Capture the cell that displays the provided text and extract its [X, Y] central coordinate. 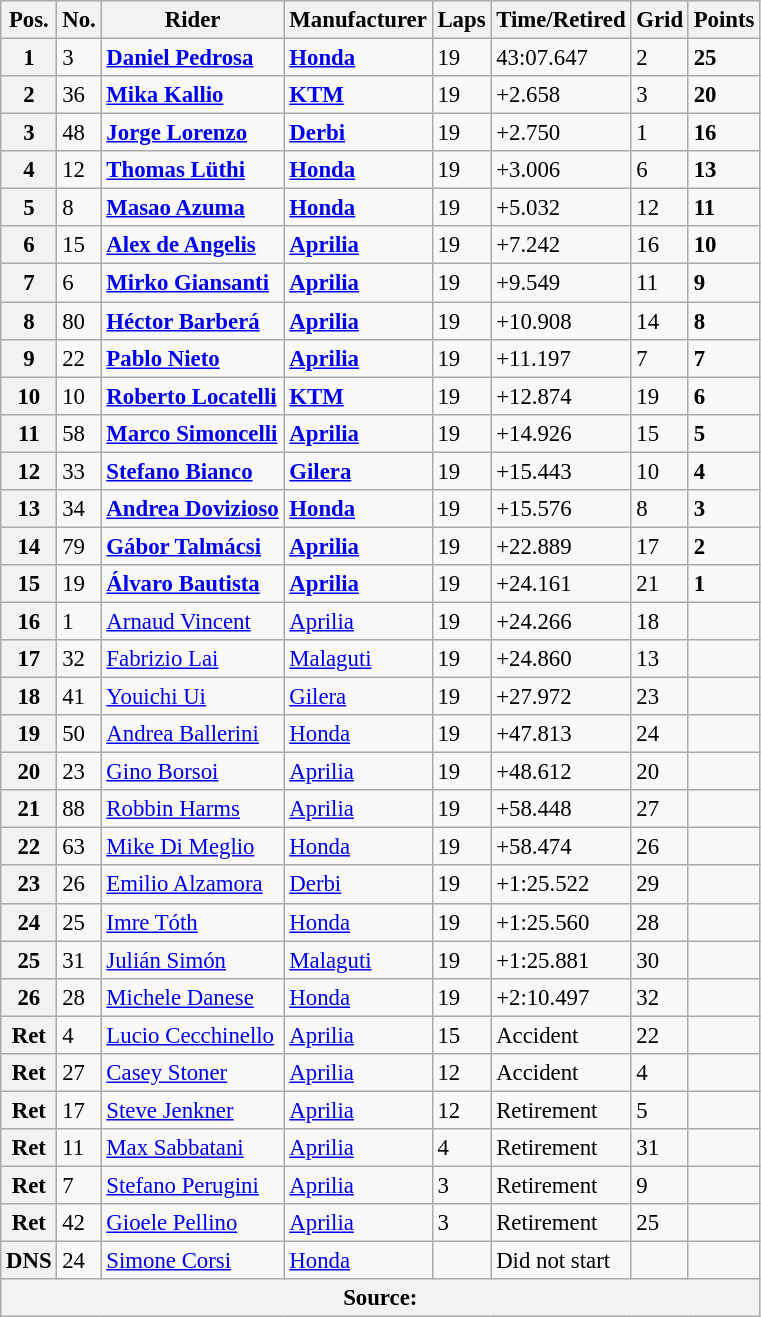
Gino Borsoi [192, 772]
43:07.647 [561, 58]
Gábor Talmácsi [192, 546]
+2.750 [561, 133]
Gioele Pellino [192, 1223]
Andrea Ballerini [192, 734]
Pos. [29, 20]
+58.448 [561, 809]
42 [79, 1223]
79 [79, 546]
+14.926 [561, 433]
Pablo Nieto [192, 358]
Points [724, 20]
Mike Di Meglio [192, 847]
No. [79, 20]
+11.197 [561, 358]
+1:25.560 [561, 922]
Time/Retired [561, 20]
34 [79, 509]
Álvaro Bautista [192, 584]
Masao Azuma [192, 208]
Did not start [561, 1261]
+5.032 [561, 208]
58 [79, 433]
Stefano Perugini [192, 1185]
+58.474 [561, 847]
Youichi Ui [192, 697]
Laps [462, 20]
+3.006 [561, 170]
Thomas Lüthi [192, 170]
Mika Kallio [192, 95]
Simone Corsi [192, 1261]
+1:25.522 [561, 885]
+24.266 [561, 621]
Roberto Locatelli [192, 396]
Rider [192, 20]
+48.612 [561, 772]
+15.443 [561, 471]
+2.658 [561, 95]
+7.242 [561, 245]
Grid [660, 20]
Arnaud Vincent [192, 621]
+22.889 [561, 546]
Stefano Bianco [192, 471]
Héctor Barberá [192, 321]
Lucio Cecchinello [192, 1035]
Jorge Lorenzo [192, 133]
+24.860 [561, 659]
+27.972 [561, 697]
Andrea Dovizioso [192, 509]
+1:25.881 [561, 960]
Source: [380, 1298]
41 [79, 697]
Fabrizio Lai [192, 659]
50 [79, 734]
+15.576 [561, 509]
Daniel Pedrosa [192, 58]
88 [79, 809]
Michele Danese [192, 997]
+12.874 [561, 396]
30 [660, 960]
+10.908 [561, 321]
Max Sabbatani [192, 1148]
Manufacturer [358, 20]
Mirko Giansanti [192, 283]
Julián Simón [192, 960]
33 [79, 471]
+24.161 [561, 584]
Casey Stoner [192, 1073]
+47.813 [561, 734]
Emilio Alzamora [192, 885]
63 [79, 847]
Marco Simoncelli [192, 433]
80 [79, 321]
+2:10.497 [561, 997]
DNS [29, 1261]
Imre Tóth [192, 922]
29 [660, 885]
Alex de Angelis [192, 245]
+9.549 [561, 283]
Steve Jenkner [192, 1110]
36 [79, 95]
Robbin Harms [192, 809]
48 [79, 133]
